Pinpoint the cell where the given text exists, returning its (x, y) midpoint coordinate. 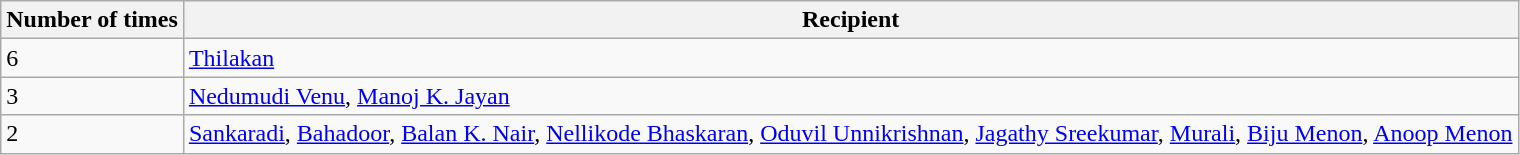
Nedumudi Venu, Manoj K. Jayan (850, 96)
Recipient (850, 20)
Thilakan (850, 58)
Number of times (92, 20)
6 (92, 58)
3 (92, 96)
2 (92, 134)
Sankaradi, Bahadoor, Balan K. Nair, Nellikode Bhaskaran, Oduvil Unnikrishnan, Jagathy Sreekumar, Murali, Biju Menon, Anoop Menon (850, 134)
